Search for the cell housing the specified text and yield its (X, Y) center coordinate. 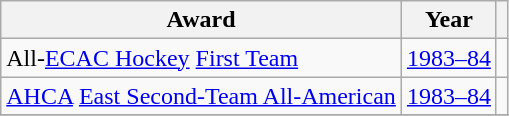
Award (202, 20)
All-ECAC Hockey First Team (202, 58)
Year (448, 20)
AHCA East Second-Team All-American (202, 96)
